Determine the (x, y) coordinate at the center of the cell enclosing the given text.  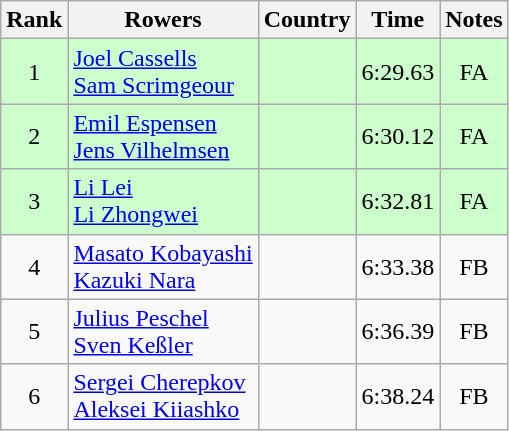
4 (34, 266)
Li LeiLi Zhongwei (163, 202)
6:32.81 (398, 202)
6:29.63 (398, 72)
Notes (474, 20)
6:33.38 (398, 266)
2 (34, 136)
6:30.12 (398, 136)
Julius PeschelSven Keßler (163, 332)
6:36.39 (398, 332)
Emil EspensenJens Vilhelmsen (163, 136)
3 (34, 202)
1 (34, 72)
Masato KobayashiKazuki Nara (163, 266)
Sergei CherepkovAleksei Kiiashko (163, 396)
6:38.24 (398, 396)
5 (34, 332)
Joel CassellsSam Scrimgeour (163, 72)
6 (34, 396)
Country (307, 20)
Rank (34, 20)
Time (398, 20)
Rowers (163, 20)
